Detect which cell encompasses the target text, then output its (x, y) center coordinate. 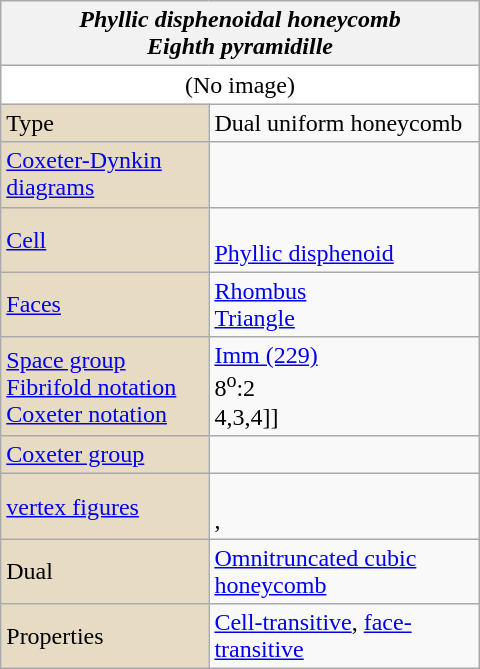
Dual (105, 572)
Coxeter-Dynkin diagrams (105, 174)
Type (105, 123)
Cell-transitive, face-transitive (344, 636)
Coxeter group (105, 455)
Dual uniform honeycomb (344, 123)
Cell (105, 240)
Space groupFibrifold notationCoxeter notation (105, 386)
vertex figures (105, 506)
Phyllic disphenoidal honeycombEighth pyramidille (240, 34)
Faces (105, 304)
(No image) (240, 85)
RhombusTriangle (344, 304)
Imm (229)8o:24,3,4]] (344, 386)
Properties (105, 636)
Phyllic disphenoid (344, 240)
Omnitruncated cubic honeycomb (344, 572)
, (344, 506)
